Find where the given text appears and provide that cell's center as [X, Y] coordinate. 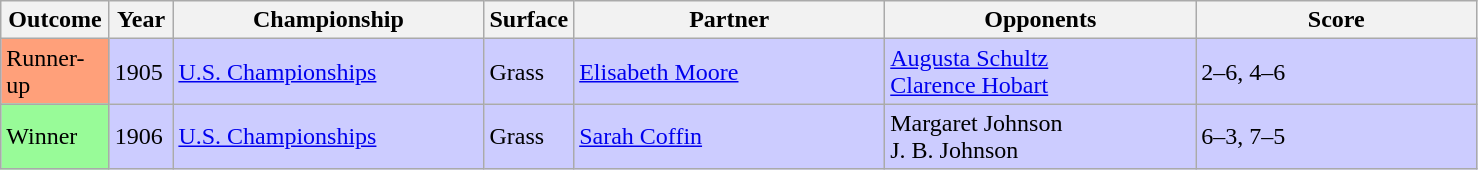
Outcome [56, 20]
Score [1336, 20]
1906 [141, 136]
Championship [328, 20]
Opponents [1040, 20]
Surface [529, 20]
2–6, 4–6 [1336, 72]
Runner-up [56, 72]
Winner [56, 136]
Margaret Johnson J. B. Johnson [1040, 136]
1905 [141, 72]
Year [141, 20]
Sarah Coffin [730, 136]
6–3, 7–5 [1336, 136]
Augusta Schultz Clarence Hobart [1040, 72]
Partner [730, 20]
Elisabeth Moore [730, 72]
